Search for the cell housing the specified text and yield its (X, Y) center coordinate. 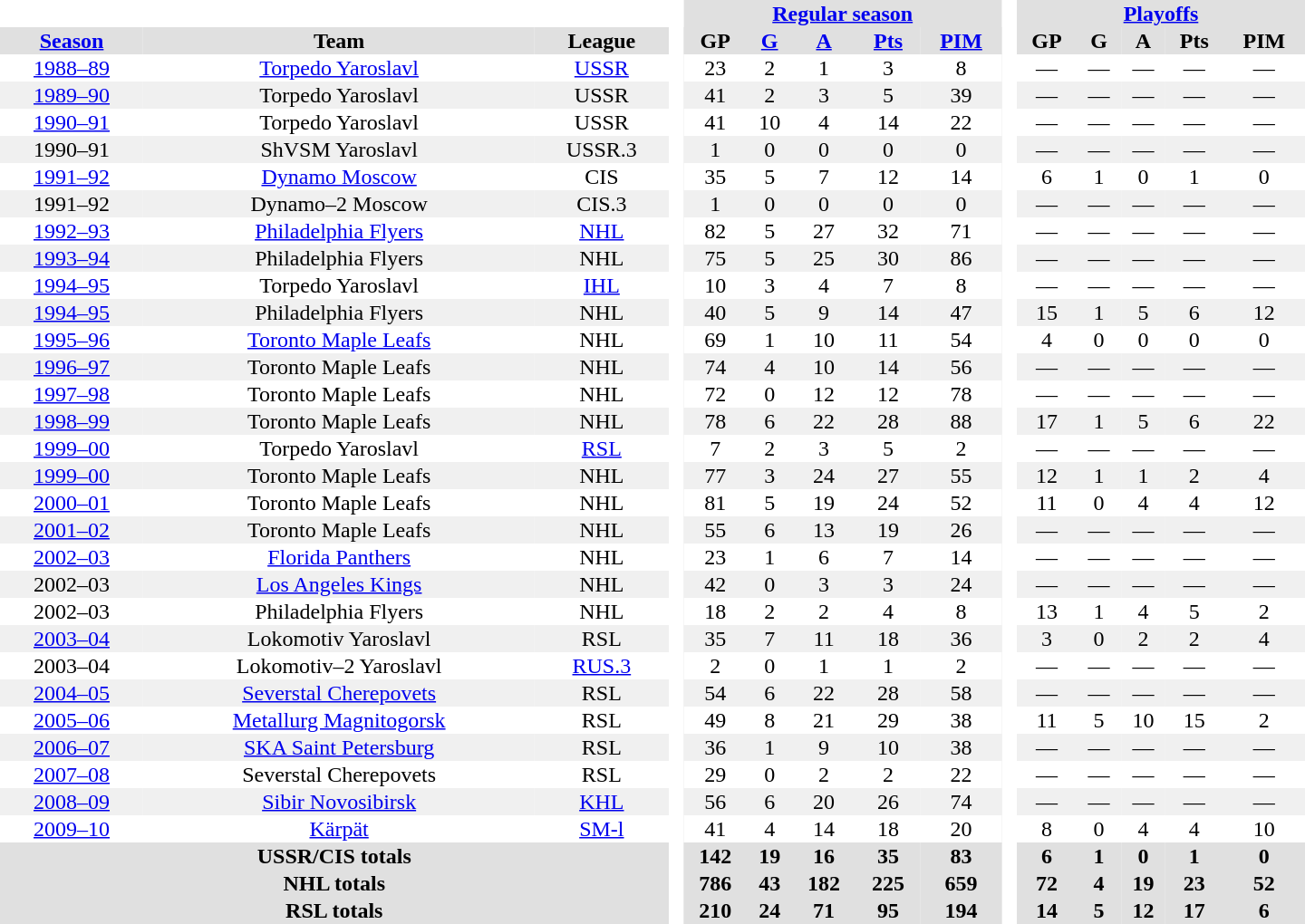
2001–02 (72, 530)
75 (716, 258)
2006–07 (72, 747)
2000–01 (72, 503)
2008–09 (72, 802)
1988–89 (72, 68)
32 (888, 231)
210 (716, 910)
2007–08 (72, 775)
182 (825, 883)
Lokomotiv Yaroslavl (339, 639)
SM-l (602, 829)
Team (339, 41)
1998–99 (72, 421)
39 (961, 95)
1996–97 (72, 367)
81 (716, 503)
Regular season (843, 14)
2004–05 (72, 693)
ShVSM Yaroslavl (339, 149)
25 (825, 258)
49 (716, 720)
Season (72, 41)
88 (961, 421)
786 (716, 883)
194 (961, 910)
Metallurg Magnitogorsk (339, 720)
RSL totals (333, 910)
1995–96 (72, 340)
1989–90 (72, 95)
69 (716, 340)
2005–06 (72, 720)
43 (770, 883)
KHL (602, 802)
1993–94 (72, 258)
659 (961, 883)
1992–93 (72, 231)
CIS (602, 177)
86 (961, 258)
95 (888, 910)
142 (716, 856)
NHL totals (333, 883)
47 (961, 313)
58 (961, 693)
Florida Panthers (339, 557)
2009–10 (72, 829)
40 (716, 313)
RUS.3 (602, 666)
USSR/CIS totals (333, 856)
Playoffs (1161, 14)
21 (825, 720)
SKA Saint Petersburg (339, 747)
30 (888, 258)
Sibir Novosibirsk (339, 802)
Kärpät (339, 829)
Lokomotiv–2 Yaroslavl (339, 666)
USSR.3 (602, 149)
83 (961, 856)
CIS.3 (602, 204)
225 (888, 883)
16 (825, 856)
IHL (602, 285)
77 (716, 476)
1997–98 (72, 394)
Dynamo Moscow (339, 177)
Dynamo–2 Moscow (339, 204)
League (602, 41)
Los Angeles Kings (339, 584)
42 (716, 584)
82 (716, 231)
